Return the [X, Y] coordinate for the center point of the cell that contains the specified text.  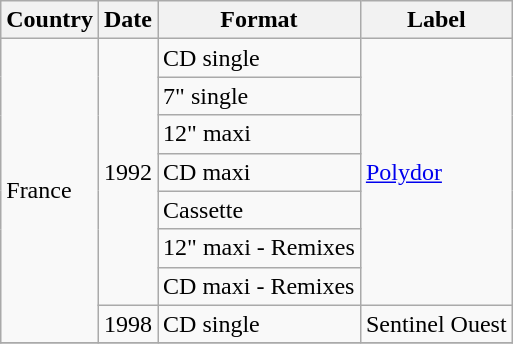
Country [50, 20]
Format [260, 20]
1992 [128, 172]
CD maxi [260, 172]
Polydor [436, 172]
Date [128, 20]
12" maxi - Remixes [260, 248]
1998 [128, 324]
France [50, 191]
7" single [260, 96]
Label [436, 20]
12" maxi [260, 134]
Cassette [260, 210]
Sentinel Ouest [436, 324]
CD maxi - Remixes [260, 286]
